Pinpoint the cell where the given text exists, returning its (x, y) midpoint coordinate. 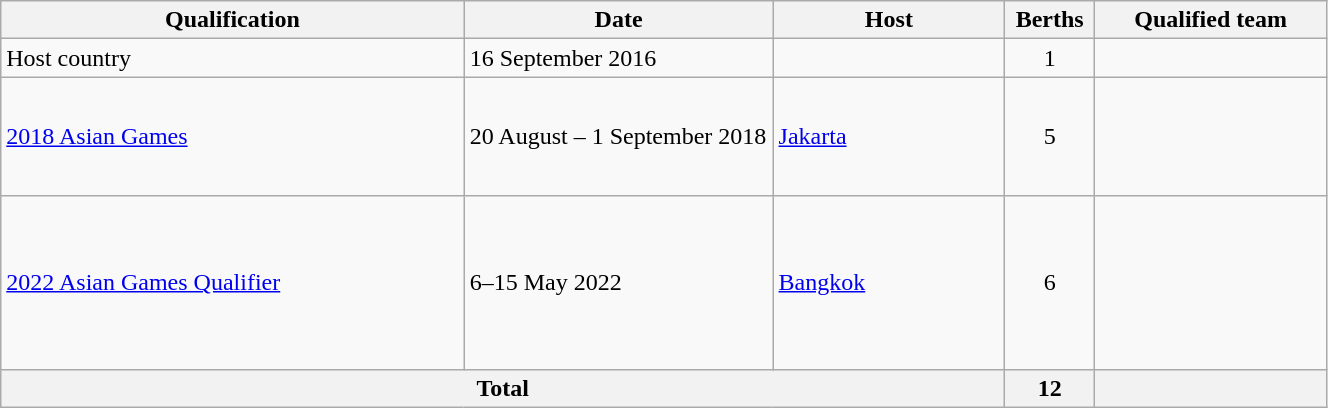
Total (503, 388)
Jakarta (889, 136)
20 August – 1 September 2018 (618, 136)
5 (1050, 136)
12 (1050, 388)
2022 Asian Games Qualifier (232, 282)
6–15 May 2022 (618, 282)
Date (618, 20)
2018 Asian Games (232, 136)
6 (1050, 282)
Qualified team (1211, 20)
Qualification (232, 20)
Berths (1050, 20)
16 September 2016 (618, 58)
1 (1050, 58)
Bangkok (889, 282)
Host (889, 20)
Host country (232, 58)
